Identify which cell holds the provided text, then report its [x, y] central coordinate. 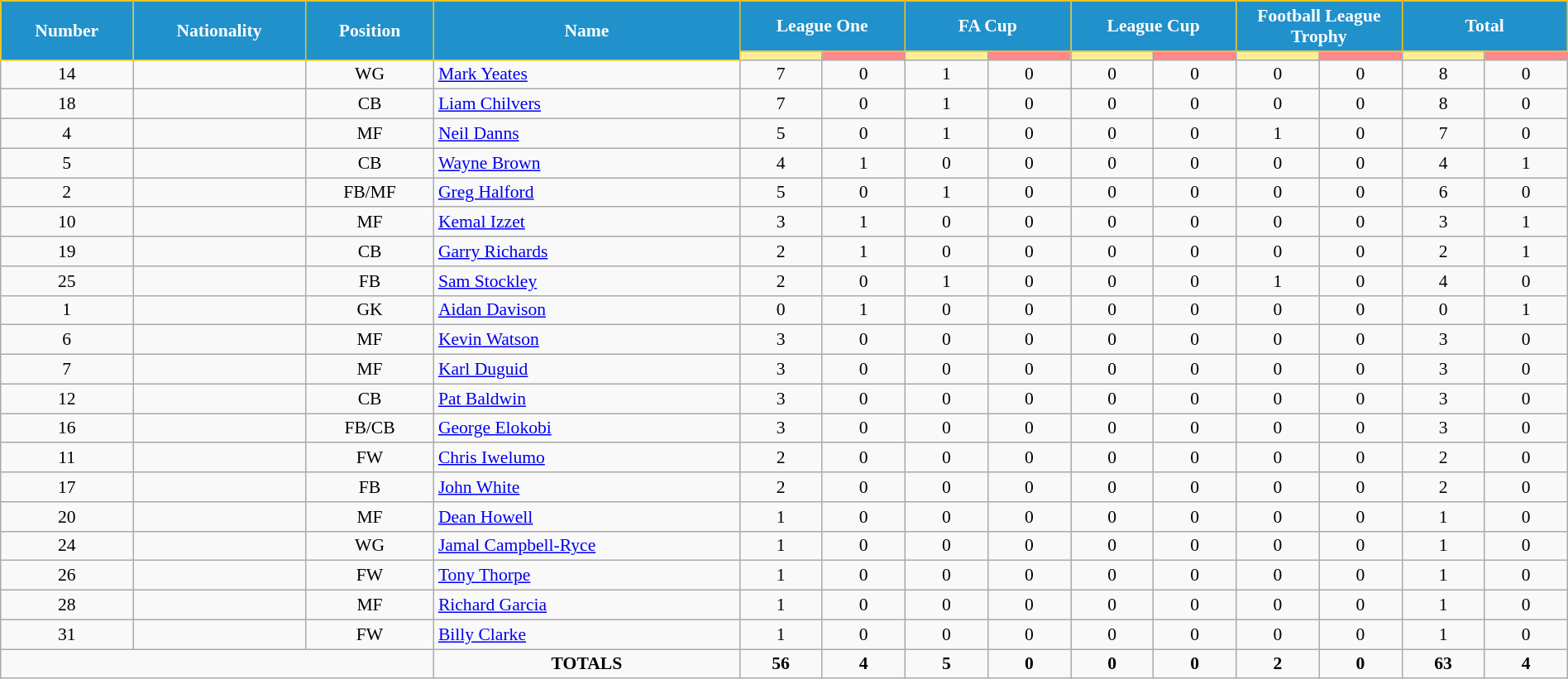
Kemal Izzet [587, 222]
GK [370, 310]
31 [67, 634]
Chris Iwelumo [587, 458]
George Elokobi [587, 428]
FB/CB [370, 428]
Pat Baldwin [587, 399]
Dean Howell [587, 517]
24 [67, 546]
14 [67, 74]
12 [67, 399]
28 [67, 605]
16 [67, 428]
League One [822, 26]
Total [1484, 26]
Liam Chilvers [587, 104]
19 [67, 251]
26 [67, 576]
Sam Stockley [587, 281]
John White [587, 487]
Neil Danns [587, 134]
Number [67, 30]
FA Cup [987, 26]
Name [587, 30]
Garry Richards [587, 251]
Position [370, 30]
Nationality [220, 30]
Aidan Davison [587, 310]
25 [67, 281]
Football League Trophy [1319, 26]
10 [67, 222]
Richard Garcia [587, 605]
Jamal Campbell-Ryce [587, 546]
Tony Thorpe [587, 576]
11 [67, 458]
Wayne Brown [587, 163]
18 [67, 104]
Mark Yeates [587, 74]
Kevin Watson [587, 340]
Karl Duguid [587, 370]
FB/MF [370, 193]
Billy Clarke [587, 634]
TOTALS [587, 664]
League Cup [1153, 26]
Greg Halford [587, 193]
20 [67, 517]
56 [781, 664]
63 [1443, 664]
17 [67, 487]
